For the text-containing cell, return its midpoint in (x, y) coordinate format. 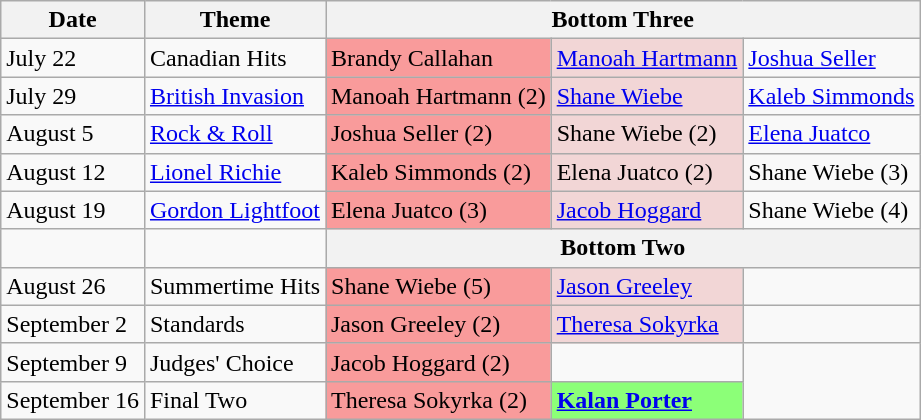
September 16 (73, 400)
July 29 (73, 96)
September 2 (73, 324)
Joshua Seller (2) (439, 134)
Kalan Porter (647, 400)
Jacob Hoggard (647, 210)
British Invasion (234, 96)
Elena Juatco (832, 134)
Kaleb Simmonds (832, 96)
Bottom Two (623, 248)
Brandy Callahan (439, 58)
Manoah Hartmann (2) (439, 96)
Shane Wiebe (4) (832, 210)
Gordon Lightfoot (234, 210)
Elena Juatco (3) (439, 210)
Shane Wiebe (5) (439, 286)
September 9 (73, 362)
Theresa Sokyrka (647, 324)
August 5 (73, 134)
Kaleb Simmonds (2) (439, 172)
Jason Greeley (2) (439, 324)
Shane Wiebe (3) (832, 172)
Summertime Hits (234, 286)
Bottom Three (623, 20)
Jason Greeley (647, 286)
Theresa Sokyrka (2) (439, 400)
Joshua Seller (832, 58)
Shane Wiebe (647, 96)
Manoah Hartmann (647, 58)
Jacob Hoggard (2) (439, 362)
July 22 (73, 58)
Canadian Hits (234, 58)
Rock & Roll (234, 134)
Elena Juatco (2) (647, 172)
Shane Wiebe (2) (647, 134)
Theme (234, 20)
August 19 (73, 210)
Final Two (234, 400)
Standards (234, 324)
August 12 (73, 172)
Judges' Choice (234, 362)
Lionel Richie (234, 172)
Date (73, 20)
August 26 (73, 286)
